From the cell containing the given text, extract its center point as (X, Y) coordinate. 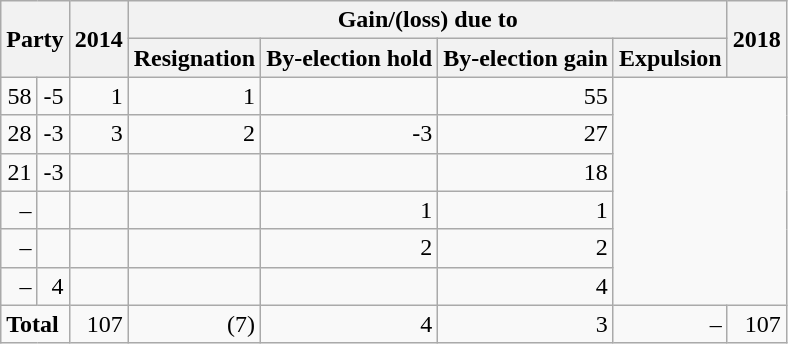
Party (35, 39)
18 (526, 172)
By-election hold (350, 58)
Total (35, 324)
28 (19, 134)
2014 (98, 39)
27 (526, 134)
(7) (194, 324)
2018 (756, 39)
55 (526, 96)
Expulsion (670, 58)
-5 (53, 96)
By-election gain (526, 58)
21 (19, 172)
58 (19, 96)
Resignation (194, 58)
Gain/(loss) due to (428, 20)
